Determine the [x, y] coordinate at the center of the cell enclosing the given text.  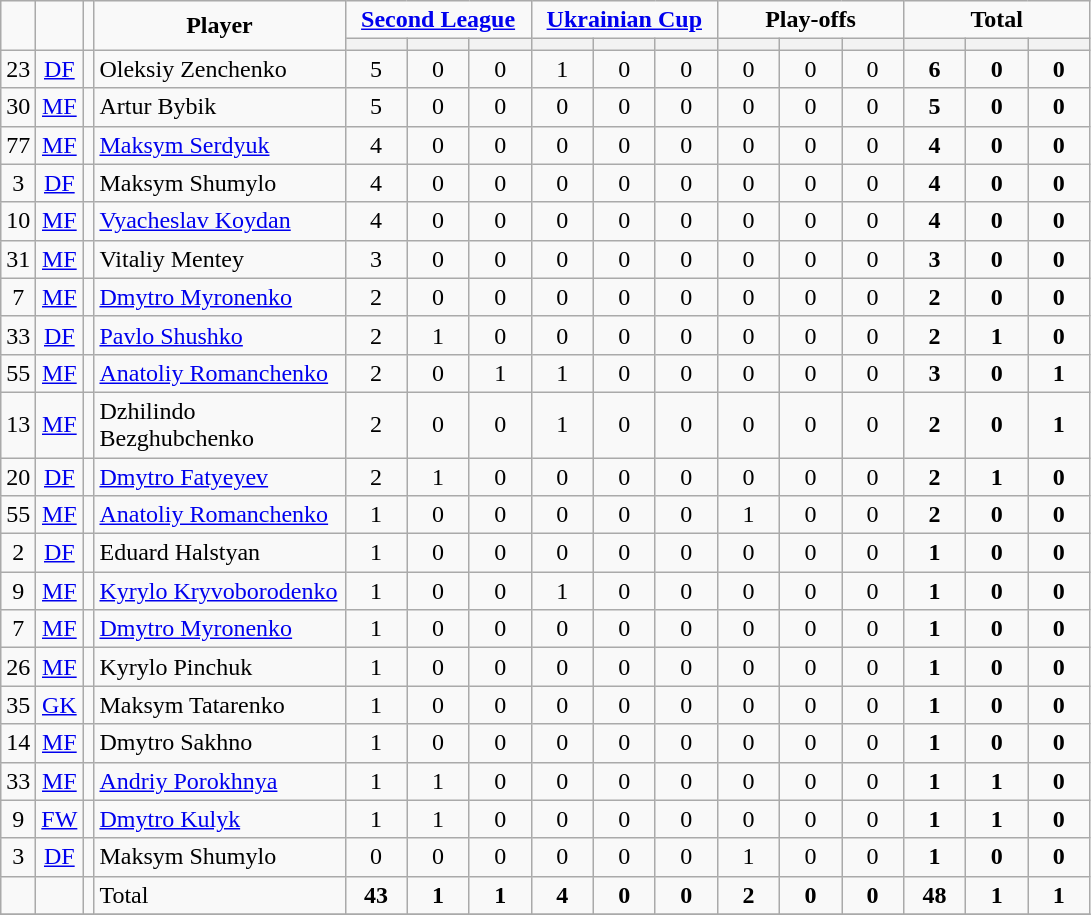
Maksym Tatarenko [220, 705]
31 [18, 259]
Andriy Porokhnya [220, 781]
48 [935, 895]
Ukrainian Cup [624, 20]
Dmytro Fatyeyev [220, 477]
Artur Bybik [220, 107]
43 [376, 895]
GK [60, 705]
Vyacheslav Koydan [220, 221]
20 [18, 477]
Second League [438, 20]
Play-offs [810, 20]
6 [935, 69]
14 [18, 743]
30 [18, 107]
Player [220, 26]
Dmytro Sakhno [220, 743]
10 [18, 221]
Dmytro Kulyk [220, 819]
23 [18, 69]
26 [18, 667]
Vitaliy Mentey [220, 259]
77 [18, 145]
35 [18, 705]
Kyrylo Kryvoborodenko [220, 591]
13 [18, 424]
Maksym Serdyuk [220, 145]
FW [60, 819]
Kyrylo Pinchuk [220, 667]
Eduard Halstyan [220, 553]
Pavlo Shushko [220, 335]
Dzhilindo Bezghubchenko [220, 424]
Oleksiy Zenchenko [220, 69]
